Determine the (x, y) coordinate at the center of the cell enclosing the given text.  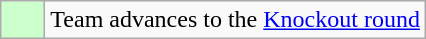
Team advances to the Knockout round (236, 20)
